Detect which cell encompasses the target text, then output its [x, y] center coordinate. 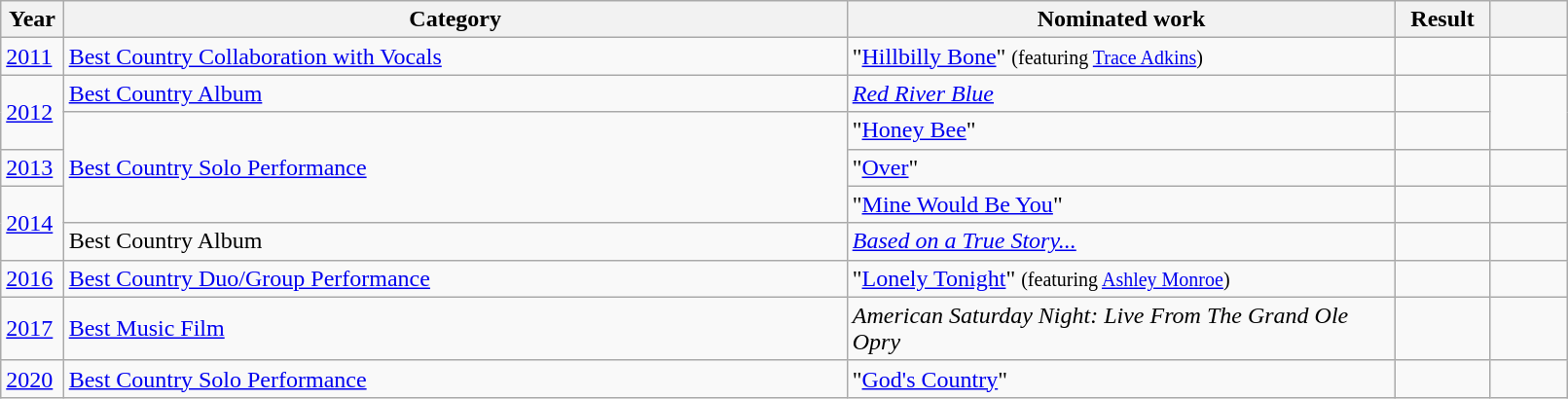
Best Country Collaboration with Vocals [456, 56]
Result [1442, 19]
"Lonely Tonight" (featuring Ashley Monroe) [1121, 278]
2020 [32, 379]
2014 [32, 223]
"God's Country" [1121, 379]
Best Country Duo/Group Performance [456, 278]
2012 [32, 112]
Nominated work [1121, 19]
Year [32, 19]
2017 [32, 329]
2011 [32, 56]
2016 [32, 278]
"Over" [1121, 167]
"Mine Would Be You" [1121, 204]
"Hillbilly Bone" (featuring Trace Adkins) [1121, 56]
Category [456, 19]
Best Music Film [456, 329]
Red River Blue [1121, 93]
American Saturday Night: Live From The Grand Ole Opry [1121, 329]
2013 [32, 167]
"Honey Bee" [1121, 130]
Based on a True Story... [1121, 241]
